Return [x, y] of the center of cell containing provided text 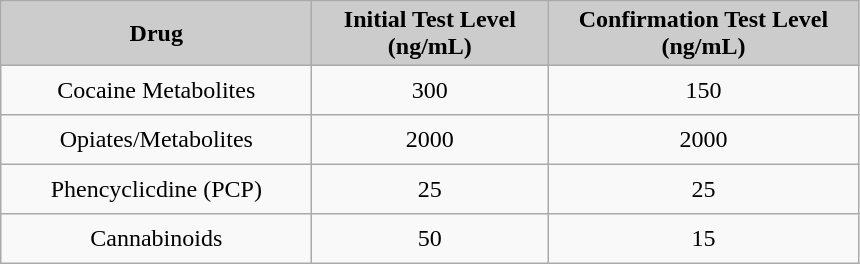
Opiates/Metabolites [156, 140]
Drug [156, 34]
15 [704, 238]
300 [430, 90]
50 [430, 238]
Confirmation Test Level (ng/mL) [704, 34]
Initial Test Level (ng/mL) [430, 34]
Cocaine Metabolites [156, 90]
150 [704, 90]
Cannabinoids [156, 238]
Phencyclicdine (PCP) [156, 188]
